Find where the given text appears and provide that cell's center as [x, y] coordinate. 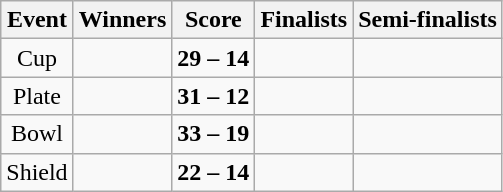
Finalists [304, 20]
33 – 19 [214, 134]
Bowl [37, 134]
Shield [37, 172]
Score [214, 20]
Semi-finalists [428, 20]
29 – 14 [214, 58]
Cup [37, 58]
Plate [37, 96]
Winners [122, 20]
22 – 14 [214, 172]
31 – 12 [214, 96]
Event [37, 20]
